Extract the (X, Y) coordinate from the center of the cell holding the provided text.  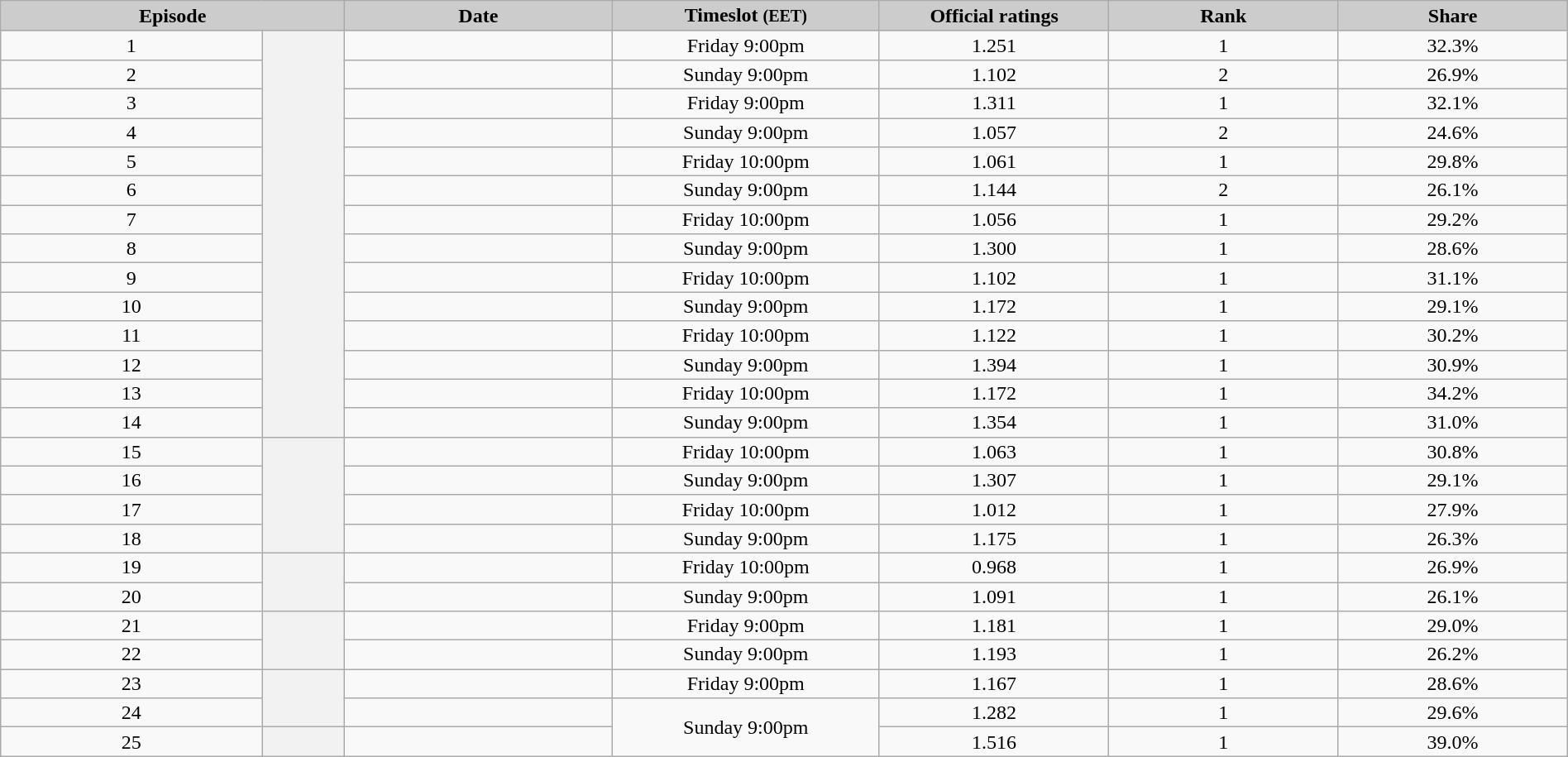
15 (131, 452)
1.057 (994, 132)
10 (131, 306)
Rank (1224, 17)
32.1% (1452, 103)
29.6% (1452, 713)
1.167 (994, 683)
1.516 (994, 741)
24.6% (1452, 132)
1.354 (994, 422)
22 (131, 655)
Episode (173, 17)
30.8% (1452, 452)
39.0% (1452, 741)
1.144 (994, 190)
1.193 (994, 655)
1.251 (994, 45)
25 (131, 741)
21 (131, 625)
6 (131, 190)
30.9% (1452, 364)
12 (131, 364)
1.300 (994, 248)
7 (131, 220)
23 (131, 683)
Official ratings (994, 17)
29.0% (1452, 625)
1.282 (994, 713)
9 (131, 278)
31.1% (1452, 278)
26.2% (1452, 655)
1.307 (994, 480)
29.2% (1452, 220)
1.122 (994, 336)
24 (131, 713)
32.3% (1452, 45)
11 (131, 336)
1.063 (994, 452)
17 (131, 510)
1.175 (994, 538)
1.181 (994, 625)
3 (131, 103)
Share (1452, 17)
Date (478, 17)
14 (131, 422)
1.311 (994, 103)
8 (131, 248)
1.056 (994, 220)
26.3% (1452, 538)
1.012 (994, 510)
30.2% (1452, 336)
Timeslot (EET) (746, 17)
34.2% (1452, 394)
1.394 (994, 364)
29.8% (1452, 162)
0.968 (994, 568)
27.9% (1452, 510)
18 (131, 538)
13 (131, 394)
20 (131, 597)
19 (131, 568)
1.061 (994, 162)
5 (131, 162)
1.091 (994, 597)
4 (131, 132)
16 (131, 480)
31.0% (1452, 422)
